For the text-containing cell, return its midpoint in [X, Y] coordinate format. 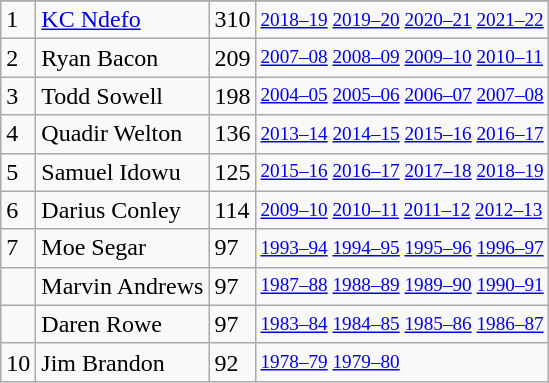
Todd Sowell [122, 96]
6 [18, 210]
92 [232, 362]
310 [232, 20]
1993–94 1994–95 1995–96 1996–97 [402, 248]
1983–84 1984–85 1985–86 1986–87 [402, 324]
Daren Rowe [122, 324]
125 [232, 172]
2018–19 2019–20 2020–21 2021–22 [402, 20]
5 [18, 172]
209 [232, 58]
KC Ndefo [122, 20]
114 [232, 210]
Darius Conley [122, 210]
Ryan Bacon [122, 58]
10 [18, 362]
2015–16 2016–17 2017–18 2018–19 [402, 172]
2007–08 2008–09 2009–10 2010–11 [402, 58]
2009–10 2010–11 2011–12 2012–13 [402, 210]
136 [232, 134]
3 [18, 96]
Moe Segar [122, 248]
2004–05 2005–06 2006–07 2007–08 [402, 96]
Jim Brandon [122, 362]
1987–88 1988–89 1989–90 1990–91 [402, 286]
1 [18, 20]
Samuel Idowu [122, 172]
4 [18, 134]
1978–79 1979–80 [402, 362]
2 [18, 58]
7 [18, 248]
Marvin Andrews [122, 286]
Quadir Welton [122, 134]
198 [232, 96]
2013–14 2014–15 2015–16 2016–17 [402, 134]
